Determine the (X, Y) coordinate at the center of the cell enclosing the given text.  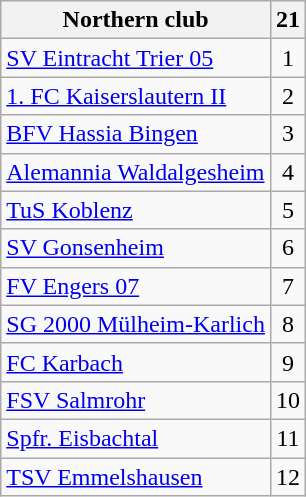
1. FC Kaiserslautern II (136, 96)
21 (288, 20)
BFV Hassia Bingen (136, 134)
FV Engers 07 (136, 286)
2 (288, 96)
5 (288, 210)
12 (288, 477)
7 (288, 286)
TSV Emmelshausen (136, 477)
9 (288, 362)
Northern club (136, 20)
FC Karbach (136, 362)
3 (288, 134)
11 (288, 438)
8 (288, 324)
6 (288, 248)
SG 2000 Mülheim-Karlich (136, 324)
4 (288, 172)
FSV Salmrohr (136, 400)
SV Eintracht Trier 05 (136, 58)
SV Gonsenheim (136, 248)
Spfr. Eisbachtal (136, 438)
1 (288, 58)
TuS Koblenz (136, 210)
Alemannia Waldalgesheim (136, 172)
10 (288, 400)
